Pinpoint the cell where the given text exists, returning its (X, Y) midpoint coordinate. 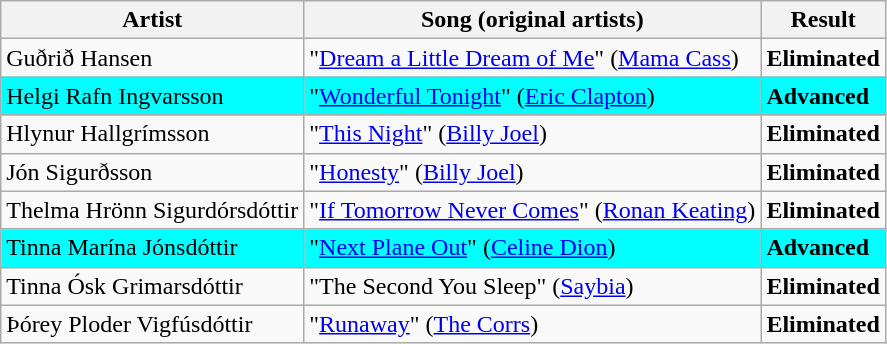
Thelma Hrönn Sigurdórsdóttir (152, 210)
Þórey Ploder Vigfúsdóttir (152, 324)
"Dream a Little Dream of Me" (Mama Cass) (532, 58)
Guðrið Hansen (152, 58)
"Wonderful Tonight" (Eric Clapton) (532, 96)
Artist (152, 20)
Song (original artists) (532, 20)
"The Second You Sleep" (Saybia) (532, 286)
Hlynur Hallgrímsson (152, 134)
Jón Sigurðsson (152, 172)
"Honesty" (Billy Joel) (532, 172)
"If Tomorrow Never Comes" (Ronan Keating) (532, 210)
Tinna Ósk Grimarsdóttir (152, 286)
Helgi Rafn Ingvarsson (152, 96)
"Runaway" (The Corrs) (532, 324)
"Next Plane Out" (Celine Dion) (532, 248)
"This Night" (Billy Joel) (532, 134)
Tinna Marína Jónsdóttir (152, 248)
Result (823, 20)
